Identify which cell holds the provided text, then report its (X, Y) central coordinate. 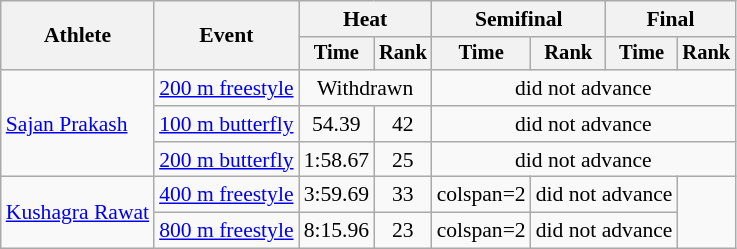
Heat (366, 19)
33 (403, 195)
8:15.96 (336, 231)
Athlete (78, 36)
42 (403, 124)
Event (226, 36)
54.39 (336, 124)
Sajan Prakash (78, 124)
1:58.67 (336, 160)
200 m freestyle (226, 88)
25 (403, 160)
Kushagra Rawat (78, 212)
23 (403, 231)
Semifinal (519, 19)
100 m butterfly (226, 124)
200 m butterfly (226, 160)
400 m freestyle (226, 195)
800 m freestyle (226, 231)
3:59.69 (336, 195)
Final (670, 19)
Withdrawn (366, 88)
